Identify which cell holds the provided text, then report its (x, y) central coordinate. 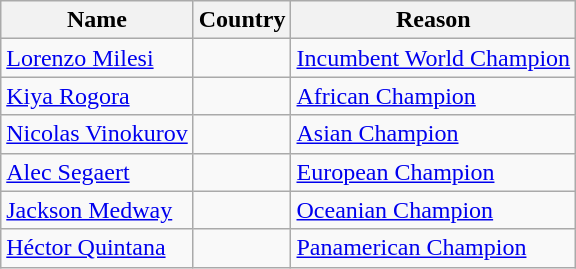
Héctor Quintana (97, 248)
Panamerican Champion (434, 248)
Reason (434, 20)
Incumbent World Champion (434, 58)
Alec Segaert (97, 172)
African Champion (434, 96)
Lorenzo Milesi (97, 58)
Name (97, 20)
Kiya Rogora (97, 96)
Country (242, 20)
Oceanian Champion (434, 210)
Jackson Medway (97, 210)
European Champion (434, 172)
Asian Champion (434, 134)
Nicolas Vinokurov (97, 134)
